Search for the cell housing the specified text and yield its [x, y] center coordinate. 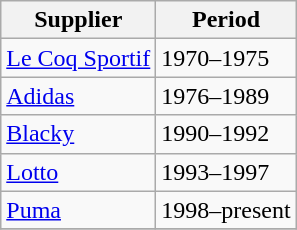
Le Coq Sportif [78, 58]
1993–1997 [226, 172]
1970–1975 [226, 58]
1976–1989 [226, 96]
Supplier [78, 20]
Puma [78, 210]
Adidas [78, 96]
1998–present [226, 210]
Blacky [78, 134]
Lotto [78, 172]
Period [226, 20]
1990–1992 [226, 134]
